Search for the cell housing the specified text and yield its [X, Y] center coordinate. 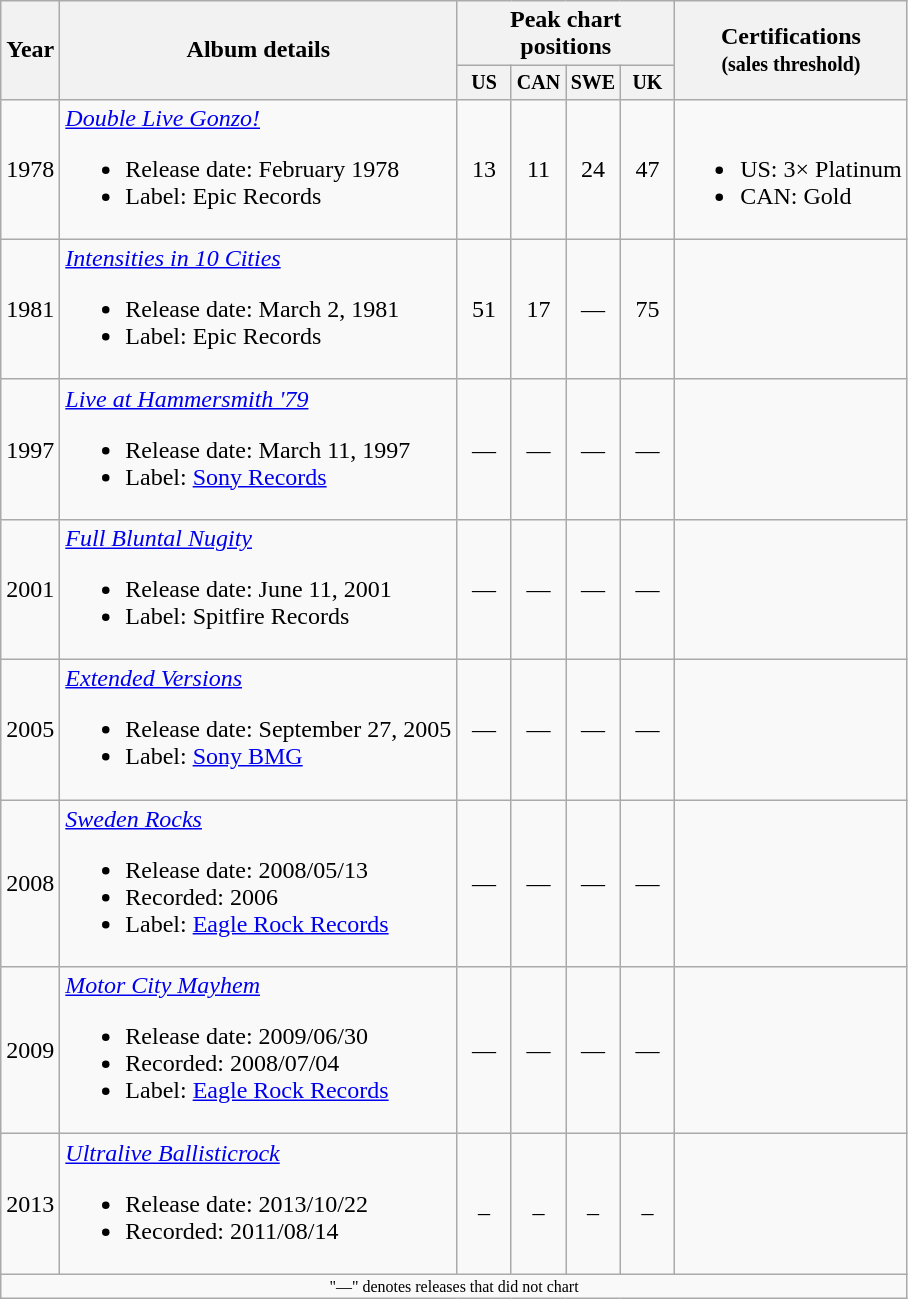
Live at Hammersmith '79Release date: March 11, 1997Label: Sony Records [258, 449]
51 [484, 309]
47 [647, 169]
Album details [258, 50]
2013 [30, 1204]
2005 [30, 730]
Certifications(sales threshold) [792, 50]
13 [484, 169]
UK [647, 82]
24 [593, 169]
Year [30, 50]
Double Live Gonzo!Release date: February 1978Label: Epic Records [258, 169]
75 [647, 309]
US: 3× PlatinumCAN: Gold [792, 169]
2001 [30, 589]
Motor City MayhemRelease date: 2009/06/30Recorded: 2008/07/04Label: Eagle Rock Records [258, 1050]
Full Bluntal NugityRelease date: June 11, 2001Label: Spitfire Records [258, 589]
US [484, 82]
17 [538, 309]
SWE [593, 82]
1981 [30, 309]
"—" denotes releases that did not chart [454, 1286]
11 [538, 169]
CAN [538, 82]
Sweden RocksRelease date: 2008/05/13Recorded: 2006Label: Eagle Rock Records [258, 884]
Intensities in 10 CitiesRelease date: March 2, 1981Label: Epic Records [258, 309]
1997 [30, 449]
Extended VersionsRelease date: September 27, 2005Label: Sony BMG [258, 730]
Ultralive BallisticrockRelease date: 2013/10/22Recorded: 2011/08/14 [258, 1204]
2009 [30, 1050]
2008 [30, 884]
Peak chart positions [566, 34]
1978 [30, 169]
